Provide the [X, Y] coordinate of the cell's center where the given text is located.  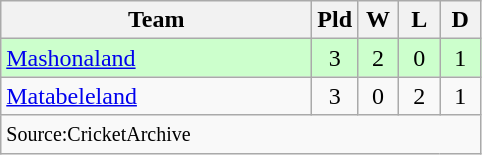
D [460, 20]
W [378, 20]
L [420, 20]
Source:CricketArchive [241, 134]
Pld [335, 20]
Team [156, 20]
Matabeleland [156, 96]
Mashonaland [156, 58]
